Return [X, Y] of the center of cell containing provided text 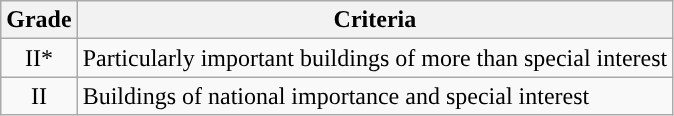
Grade [39, 20]
Buildings of national importance and special interest [375, 96]
II* [39, 58]
Particularly important buildings of more than special interest [375, 58]
II [39, 96]
Criteria [375, 20]
